Detect which cell encompasses the target text, then output its [X, Y] center coordinate. 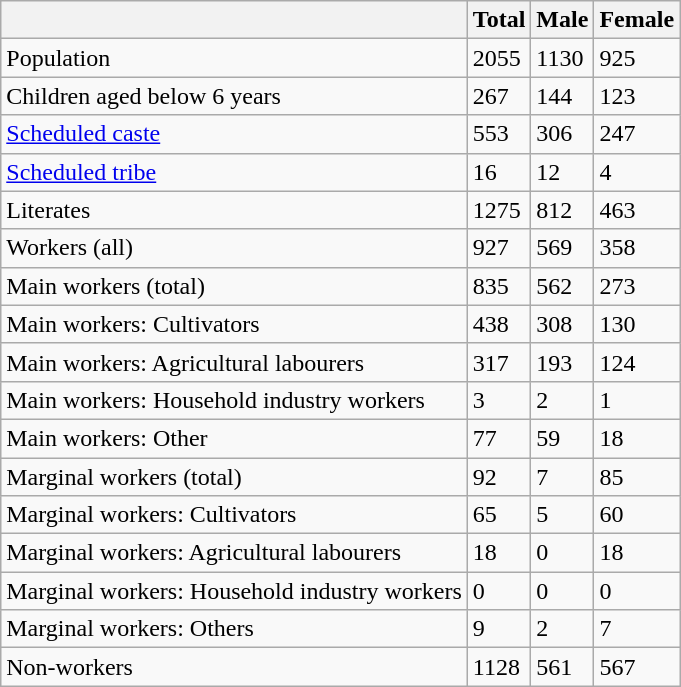
Main workers: Agricultural labourers [234, 362]
1130 [562, 58]
Main workers: Household industry workers [234, 400]
12 [562, 172]
358 [637, 248]
Female [637, 20]
Marginal workers: Others [234, 629]
927 [499, 248]
835 [499, 286]
463 [637, 210]
Workers (all) [234, 248]
130 [637, 324]
9 [499, 629]
1275 [499, 210]
Non-workers [234, 667]
Population [234, 58]
561 [562, 667]
Marginal workers: Cultivators [234, 515]
65 [499, 515]
60 [637, 515]
16 [499, 172]
306 [562, 134]
Marginal workers (total) [234, 477]
Main workers: Other [234, 438]
247 [637, 134]
Scheduled caste [234, 134]
144 [562, 96]
Scheduled tribe [234, 172]
308 [562, 324]
Literates [234, 210]
562 [562, 286]
569 [562, 248]
77 [499, 438]
Marginal workers: Agricultural labourers [234, 553]
Main workers (total) [234, 286]
193 [562, 362]
812 [562, 210]
317 [499, 362]
2055 [499, 58]
Marginal workers: Household industry workers [234, 591]
567 [637, 667]
267 [499, 96]
1128 [499, 667]
4 [637, 172]
59 [562, 438]
Children aged below 6 years [234, 96]
553 [499, 134]
124 [637, 362]
925 [637, 58]
123 [637, 96]
Total [499, 20]
273 [637, 286]
Main workers: Cultivators [234, 324]
1 [637, 400]
85 [637, 477]
5 [562, 515]
92 [499, 477]
438 [499, 324]
3 [499, 400]
Male [562, 20]
